Detect which cell encompasses the target text, then output its [X, Y] center coordinate. 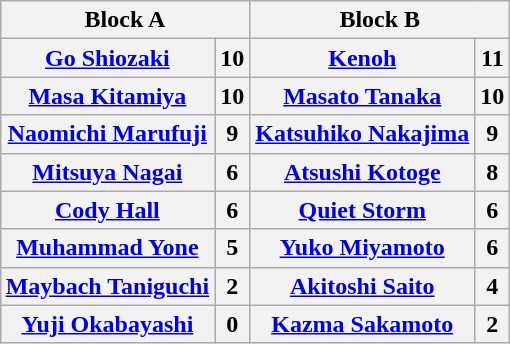
Masa Kitamiya [107, 96]
5 [232, 248]
Yuko Miyamoto [362, 248]
Kenoh [362, 58]
Cody Hall [107, 210]
Maybach Taniguchi [107, 286]
Block B [380, 20]
Akitoshi Saito [362, 286]
Quiet Storm [362, 210]
11 [492, 58]
8 [492, 172]
Mitsuya Nagai [107, 172]
0 [232, 324]
Block A [125, 20]
Yuji Okabayashi [107, 324]
Naomichi Marufuji [107, 134]
Kazma Sakamoto [362, 324]
4 [492, 286]
Masato Tanaka [362, 96]
Muhammad Yone [107, 248]
Katsuhiko Nakajima [362, 134]
Atsushi Kotoge [362, 172]
Go Shiozaki [107, 58]
